Detect which cell encompasses the target text, then output its (x, y) center coordinate. 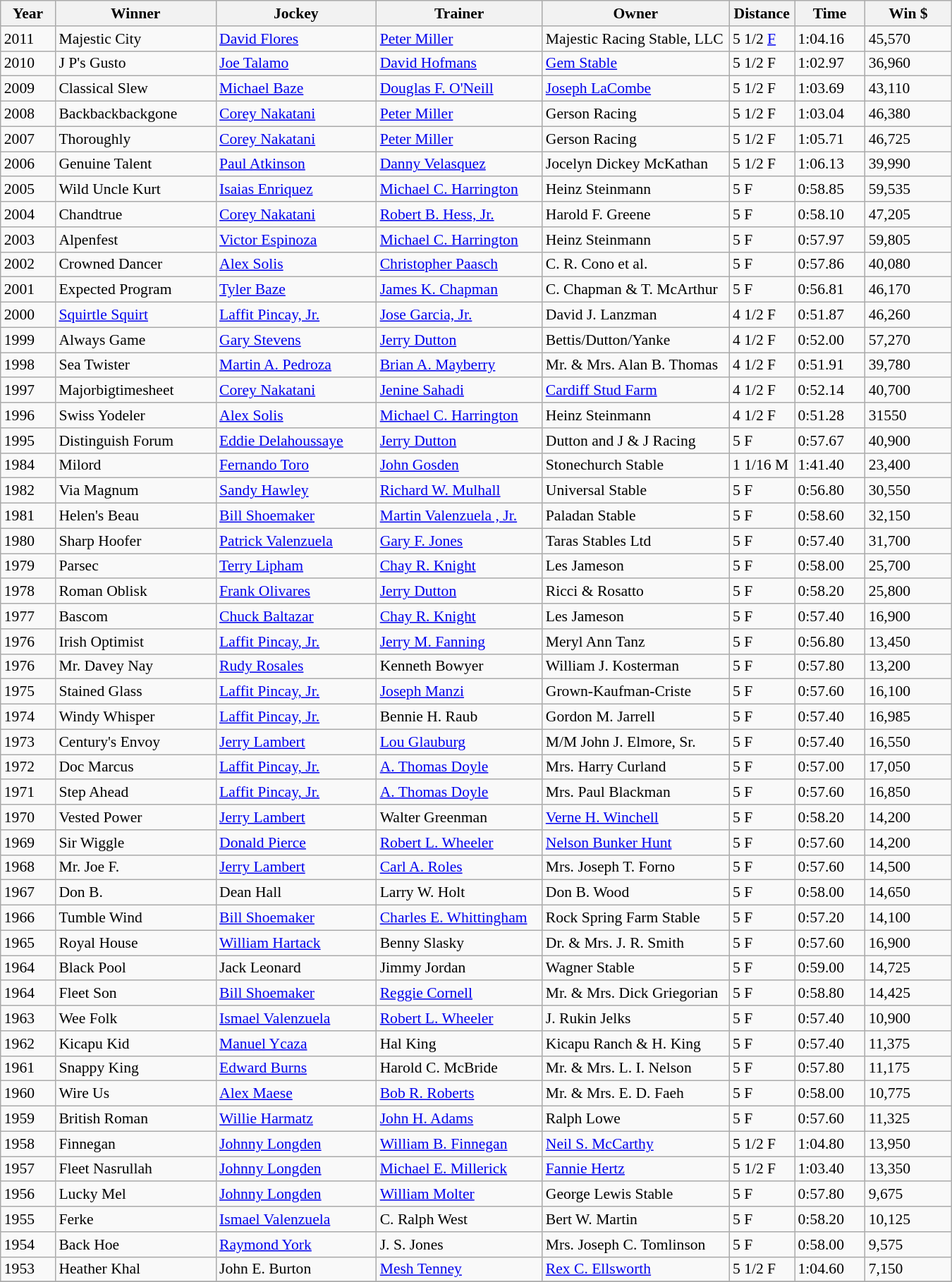
Fannie Hertz (636, 1169)
0:51.28 (829, 415)
Bascom (135, 616)
British Roman (135, 1119)
Dean Hall (296, 893)
59,805 (908, 240)
Backbackbackgone (135, 114)
9,575 (908, 1245)
David J. Lanzman (636, 315)
0:52.14 (829, 391)
1978 (28, 592)
1967 (28, 893)
43,110 (908, 89)
11,175 (908, 1068)
Year (28, 13)
1999 (28, 340)
Rock Spring Farm Stable (636, 918)
2007 (28, 139)
Jocelyn Dickey McKathan (636, 164)
Wild Uncle Kurt (135, 190)
Winner (135, 13)
Thoroughly (135, 139)
Hal King (460, 1044)
Frank Olivares (296, 592)
16,550 (908, 742)
Dr. & Mrs. J. R. Smith (636, 943)
Mr. Davey Nay (135, 666)
11,325 (908, 1119)
46,725 (908, 139)
Fleet Nasrullah (135, 1169)
1962 (28, 1044)
Stonechurch Stable (636, 465)
Sharp Hoofer (135, 541)
47,205 (908, 214)
14,650 (908, 893)
25,700 (908, 566)
William J. Kosterman (636, 666)
Brian A. Mayberry (460, 365)
Genuine Talent (135, 164)
Ricci & Rosatto (636, 592)
Snappy King (135, 1068)
Rex C. Ellsworth (636, 1269)
Mesh Tenney (460, 1269)
9,675 (908, 1195)
1:04.60 (829, 1269)
John Gosden (460, 465)
Windy Whisper (135, 717)
1:03.40 (829, 1169)
14,500 (908, 867)
2010 (28, 63)
Walter Greenman (460, 817)
Grown-Kaufman-Criste (636, 692)
Back Hoe (135, 1245)
1:03.04 (829, 114)
Harold C. McBride (460, 1068)
Bert W. Martin (636, 1219)
Bob R. Roberts (460, 1094)
Mr. Joe F. (135, 867)
1971 (28, 793)
Kicapu Kid (135, 1044)
10,900 (908, 1018)
0:51.87 (829, 315)
1954 (28, 1245)
1959 (28, 1119)
0:57.20 (829, 918)
Larry W. Holt (460, 893)
0:58.60 (829, 516)
1960 (28, 1094)
31550 (908, 415)
Verne H. Winchell (636, 817)
13,350 (908, 1169)
23,400 (908, 465)
Cardiff Stud Farm (636, 391)
George Lewis Stable (636, 1195)
Neil S. McCarthy (636, 1144)
Richard W. Mulhall (460, 491)
David Hofmans (460, 63)
Lucky Mel (135, 1195)
1977 (28, 616)
Sir Wiggle (135, 843)
Mr. & Mrs. E. D. Faeh (636, 1094)
Wire Us (135, 1094)
1984 (28, 465)
1953 (28, 1269)
2004 (28, 214)
25,800 (908, 592)
C. Chapman & T. McArthur (636, 290)
Gordon M. Jarrell (636, 717)
14,100 (908, 918)
46,170 (908, 290)
Martin A. Pedroza (296, 365)
1980 (28, 541)
10,775 (908, 1094)
Michael Baze (296, 89)
2005 (28, 190)
Swiss Yodeler (135, 415)
0:57.97 (829, 240)
10,125 (908, 1219)
Manuel Ycaza (296, 1044)
2001 (28, 290)
Alpenfest (135, 240)
14,425 (908, 994)
Jockey (296, 13)
Reggie Cornell (460, 994)
40,080 (908, 264)
Sea Twister (135, 365)
William Hartack (296, 943)
0:52.00 (829, 340)
0:58.10 (829, 214)
1:41.40 (829, 465)
2006 (28, 164)
59,535 (908, 190)
C. R. Cono et al. (636, 264)
Distinguish Forum (135, 441)
Jose Garcia, Jr. (460, 315)
Harold F. Greene (636, 214)
Black Pool (135, 968)
Gary F. Jones (460, 541)
1975 (28, 692)
Taras Stables Ltd (636, 541)
1966 (28, 918)
Kicapu Ranch & H. King (636, 1044)
Mrs. Joseph T. Forno (636, 867)
John H. Adams (460, 1119)
Patrick Valenzuela (296, 541)
Gem Stable (636, 63)
Rudy Rosales (296, 666)
2000 (28, 315)
0:59.00 (829, 968)
Finnegan (135, 1144)
Helen's Beau (135, 516)
Owner (636, 13)
Raymond York (296, 1245)
Fleet Son (135, 994)
Wagner Stable (636, 968)
J. S. Jones (460, 1245)
M/M John J. Elmore, Sr. (636, 742)
2003 (28, 240)
Meryl Ann Tanz (636, 642)
Distance (762, 13)
Chandtrue (135, 214)
Century's Envoy (135, 742)
Ralph Lowe (636, 1119)
17,050 (908, 767)
Joseph LaCombe (636, 89)
1997 (28, 391)
Trainer (460, 13)
Joe Talamo (296, 63)
Jerry M. Fanning (460, 642)
Majestic Racing Stable, LLC (636, 39)
Mr. & Mrs. L. I. Nelson (636, 1068)
2002 (28, 264)
Eddie Delahoussaye (296, 441)
Don B. Wood (636, 893)
1965 (28, 943)
Donald Pierce (296, 843)
Mrs. Joseph C. Tomlinson (636, 1245)
13,450 (908, 642)
Mrs. Harry Curland (636, 767)
William Molter (460, 1195)
Sandy Hawley (296, 491)
46,260 (908, 315)
13,200 (908, 666)
11,375 (908, 1044)
32,150 (908, 516)
31,700 (908, 541)
Time (829, 13)
1:04.80 (829, 1144)
39,780 (908, 365)
Ferke (135, 1219)
1956 (28, 1195)
Universal Stable (636, 491)
Carl A. Roles (460, 867)
0:57.67 (829, 441)
Danny Velasquez (460, 164)
1995 (28, 441)
Charles E. Whittingham (460, 918)
Willie Harmatz (296, 1119)
David Flores (296, 39)
Kenneth Bowyer (460, 666)
Chuck Baltazar (296, 616)
Doc Marcus (135, 767)
1979 (28, 566)
Majestic City (135, 39)
0:57.86 (829, 264)
Isaias Enriquez (296, 190)
Via Magnum (135, 491)
1957 (28, 1169)
0:51.91 (829, 365)
James K. Chapman (460, 290)
1981 (28, 516)
Royal House (135, 943)
Jack Leonard (296, 968)
16,100 (908, 692)
0:58.85 (829, 190)
1:05.71 (829, 139)
Alex Maese (296, 1094)
Heather Khal (135, 1269)
William B. Finnegan (460, 1144)
Wee Folk (135, 1018)
40,900 (908, 441)
30,550 (908, 491)
13,950 (908, 1144)
1982 (28, 491)
1968 (28, 867)
Expected Program (135, 290)
57,270 (908, 340)
14,725 (908, 968)
16,985 (908, 717)
Victor Espinoza (296, 240)
Stained Glass (135, 692)
Classical Slew (135, 89)
Milord (135, 465)
Vested Power (135, 817)
Mr. & Mrs. Alan B. Thomas (636, 365)
39,990 (908, 164)
Martin Valenzuela , Jr. (460, 516)
Douglas F. O'Neill (460, 89)
1998 (28, 365)
Edward Burns (296, 1068)
1:02.97 (829, 63)
Joseph Manzi (460, 692)
Tumble Wind (135, 918)
Majorbigtimesheet (135, 391)
Mrs. Paul Blackman (636, 793)
46,380 (908, 114)
Michael E. Millerick (460, 1169)
1961 (28, 1068)
Fernando Toro (296, 465)
Irish Optimist (135, 642)
Bettis/Dutton/Yanke (636, 340)
Gary Stevens (296, 340)
1:06.13 (829, 164)
Paul Atkinson (296, 164)
Paladan Stable (636, 516)
1958 (28, 1144)
Jimmy Jordan (460, 968)
Roman Oblisk (135, 592)
1:04.16 (829, 39)
Crowned Dancer (135, 264)
J P's Gusto (135, 63)
Win $ (908, 13)
1963 (28, 1018)
40,700 (908, 391)
Step Ahead (135, 793)
1973 (28, 742)
1972 (28, 767)
Bennie H. Raub (460, 717)
Don B. (135, 893)
Dutton and J & J Racing (636, 441)
7,150 (908, 1269)
Christopher Paasch (460, 264)
1955 (28, 1219)
Squirtle Squirt (135, 315)
1:03.69 (829, 89)
John E. Burton (296, 1269)
J. Rukin Jelks (636, 1018)
Lou Glauburg (460, 742)
0:56.81 (829, 290)
2008 (28, 114)
0:57.00 (829, 767)
2011 (28, 39)
1970 (28, 817)
C. Ralph West (460, 1219)
Mr. & Mrs. Dick Griegorian (636, 994)
45,570 (908, 39)
16,850 (908, 793)
36,960 (908, 63)
Always Game (135, 340)
Robert B. Hess, Jr. (460, 214)
0:58.80 (829, 994)
Benny Slasky (460, 943)
Terry Lipham (296, 566)
1974 (28, 717)
Nelson Bunker Hunt (636, 843)
2009 (28, 89)
1969 (28, 843)
1 1/16 M (762, 465)
1996 (28, 415)
Jenine Sahadi (460, 391)
Tyler Baze (296, 290)
Parsec (135, 566)
